Return the [x, y] coordinate for the center point of the cell that contains the specified text.  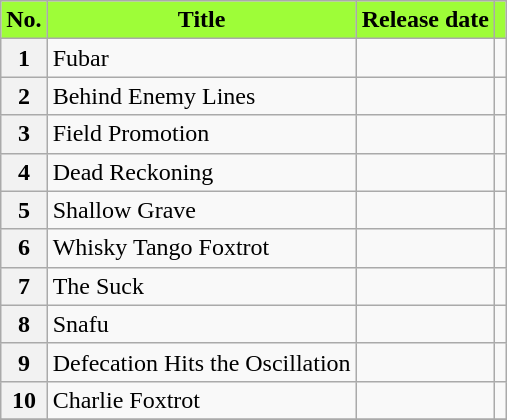
Behind Enemy Lines [202, 96]
3 [24, 134]
7 [24, 286]
2 [24, 96]
No. [24, 20]
Release date [425, 20]
The Suck [202, 286]
Snafu [202, 324]
Shallow Grave [202, 210]
4 [24, 172]
9 [24, 362]
1 [24, 58]
10 [24, 400]
5 [24, 210]
Charlie Foxtrot [202, 400]
6 [24, 248]
8 [24, 324]
Dead Reckoning [202, 172]
Whisky Tango Foxtrot [202, 248]
Defecation Hits the Oscillation [202, 362]
Fubar [202, 58]
Title [202, 20]
Field Promotion [202, 134]
